Detect which cell encompasses the target text, then output its [x, y] center coordinate. 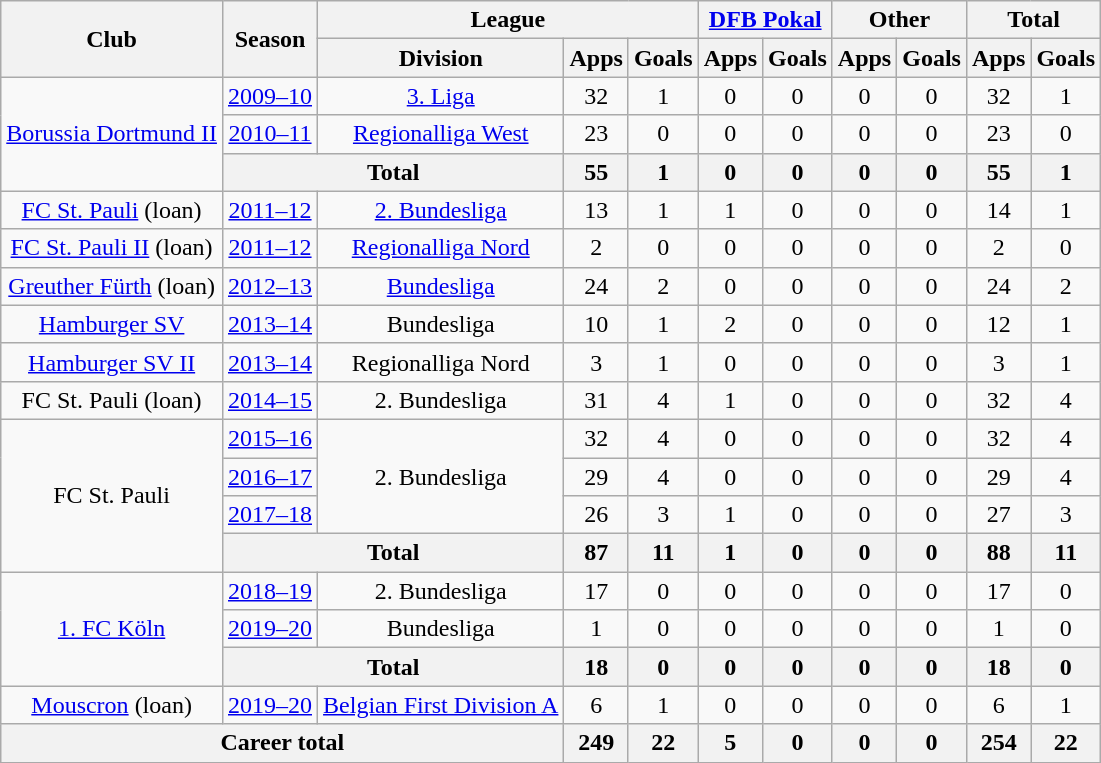
12 [998, 324]
Belgian First Division A [441, 705]
Career total [282, 743]
88 [998, 553]
3. Liga [441, 96]
Club [112, 39]
Regionalliga West [441, 134]
87 [596, 553]
2014–15 [270, 400]
2012–13 [270, 286]
2016–17 [270, 477]
FC St. Pauli II (loan) [112, 248]
31 [596, 400]
14 [998, 210]
5 [730, 743]
1. FC Köln [112, 629]
2018–19 [270, 591]
26 [596, 515]
FC St. Pauli [112, 495]
2010–11 [270, 134]
10 [596, 324]
Borussia Dortmund II [112, 134]
Mouscron (loan) [112, 705]
13 [596, 210]
249 [596, 743]
Division [441, 58]
2009–10 [270, 96]
Hamburger SV [112, 324]
254 [998, 743]
Other [899, 20]
27 [998, 515]
League [508, 20]
Greuther Fürth (loan) [112, 286]
Hamburger SV II [112, 362]
2015–16 [270, 438]
Season [270, 39]
2017–18 [270, 515]
DFB Pokal [765, 20]
